Capture the cell that displays the provided text and extract its (x, y) central coordinate. 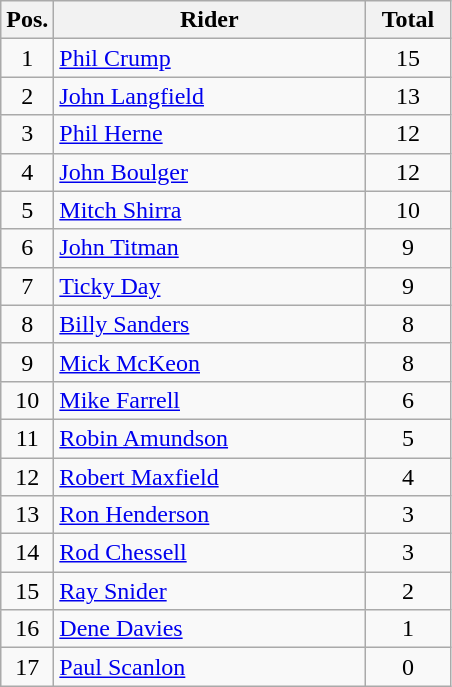
John Langfield (210, 96)
Phil Herne (210, 134)
7 (28, 286)
Billy Sanders (210, 324)
Robert Maxfield (210, 477)
Paul Scanlon (210, 667)
Mike Farrell (210, 400)
Rider (210, 20)
Mitch Shirra (210, 210)
17 (28, 667)
Phil Crump (210, 58)
Mick McKeon (210, 362)
Pos. (28, 20)
Dene Davies (210, 629)
Robin Amundson (210, 438)
Ray Snider (210, 591)
16 (28, 629)
0 (408, 667)
Ticky Day (210, 286)
14 (28, 553)
Rod Chessell (210, 553)
Ron Henderson (210, 515)
John Titman (210, 248)
11 (28, 438)
Total (408, 20)
John Boulger (210, 172)
